Return the (x, y) coordinate for the center point of the cell that contains the specified text.  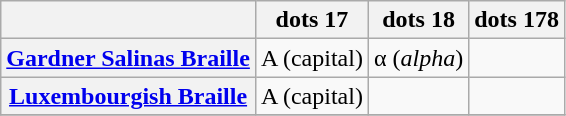
Gardner Salinas Braille (128, 58)
α (alpha) (418, 58)
dots 178 (517, 20)
dots 18 (418, 20)
dots 17 (312, 20)
Luxembourgish Braille (128, 96)
